Search for the cell housing the specified text and yield its (X, Y) center coordinate. 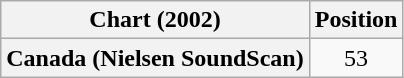
53 (356, 58)
Position (356, 20)
Canada (Nielsen SoundScan) (155, 58)
Chart (2002) (155, 20)
